Return the [x, y] coordinate for the center point of the cell that contains the specified text.  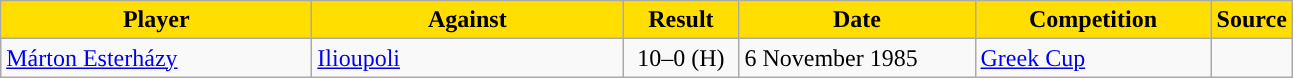
Date [857, 20]
10–0 (H) [681, 58]
Result [681, 20]
Source [1252, 20]
Against [468, 20]
Player [156, 20]
Competition [1093, 20]
6 November 1985 [857, 58]
Ilioupoli [468, 58]
Greek Cup [1093, 58]
Márton Esterházy [156, 58]
